From the cell containing the given text, extract its center point as (X, Y) coordinate. 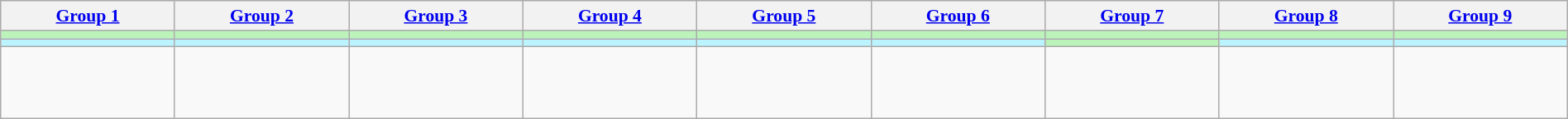
Group 8 (1306, 16)
Group 9 (1480, 16)
Group 1 (88, 16)
Group 6 (958, 16)
Group 4 (610, 16)
Group 5 (784, 16)
Group 3 (436, 16)
Group 2 (261, 16)
Group 7 (1132, 16)
